Locate the cell with the specified text and output its (X, Y) center coordinate. 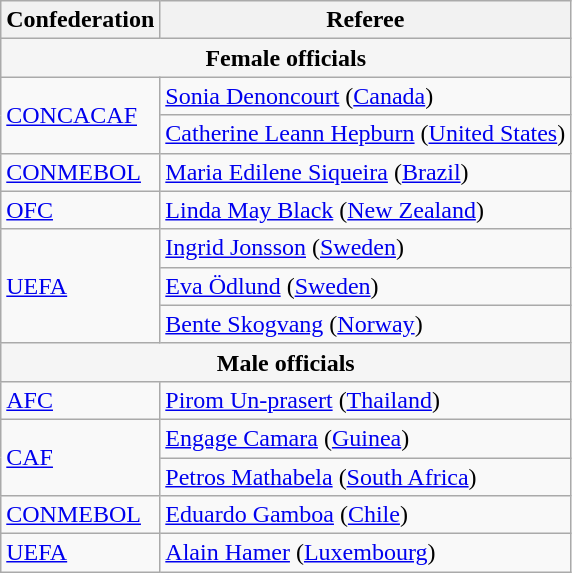
Alain Hamer (Luxembourg) (366, 553)
Engage Camara (Guinea) (366, 438)
Sonia Denoncourt (Canada) (366, 96)
Confederation (80, 20)
AFC (80, 400)
OFC (80, 210)
CAF (80, 457)
Female officials (286, 58)
Bente Skogvang (Norway) (366, 324)
Maria Edilene Siqueira (Brazil) (366, 172)
Referee (366, 20)
Ingrid Jonsson (Sweden) (366, 248)
Eduardo Gamboa (Chile) (366, 515)
Linda May Black (New Zealand) (366, 210)
Eva Ödlund (Sweden) (366, 286)
CONCACAF (80, 115)
Male officials (286, 362)
Pirom Un-prasert (Thailand) (366, 400)
Catherine Leann Hepburn (United States) (366, 134)
Petros Mathabela (South Africa) (366, 477)
